From the cell containing the given text, extract its center point as [x, y] coordinate. 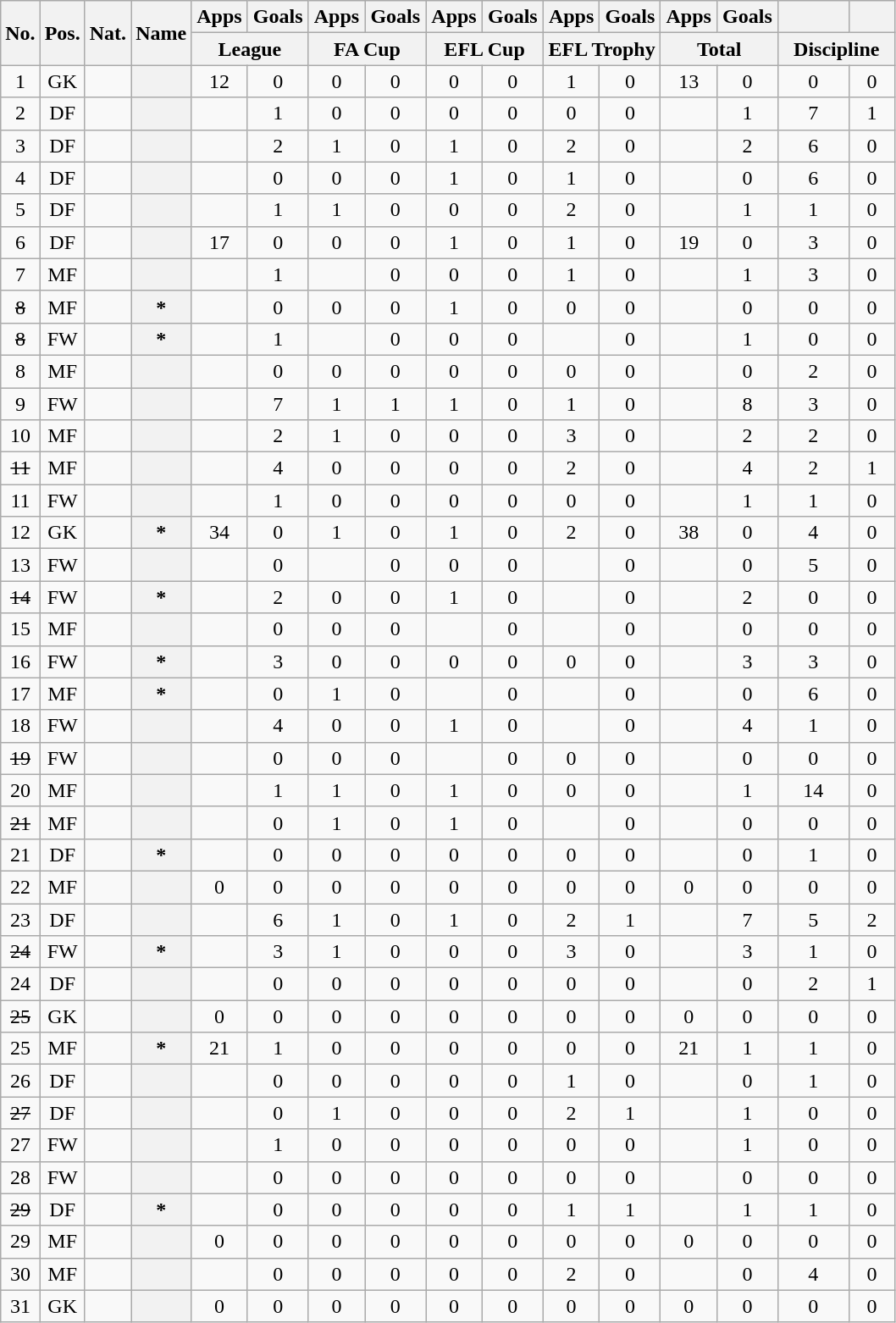
Total [720, 49]
28 [20, 1177]
18 [20, 726]
10 [20, 436]
20 [20, 790]
Name [161, 33]
16 [20, 661]
FA Cup [368, 49]
23 [20, 919]
League [251, 49]
9 [20, 404]
34 [220, 533]
22 [20, 887]
EFL Trophy [601, 49]
Nat. [108, 33]
No. [20, 33]
EFL Cup [484, 49]
31 [20, 1306]
Pos. [63, 33]
Discipline [837, 49]
15 [20, 629]
38 [689, 533]
30 [20, 1274]
26 [20, 1081]
